Scan for the cell matching the given text and deliver its [x, y] coordinate at center. 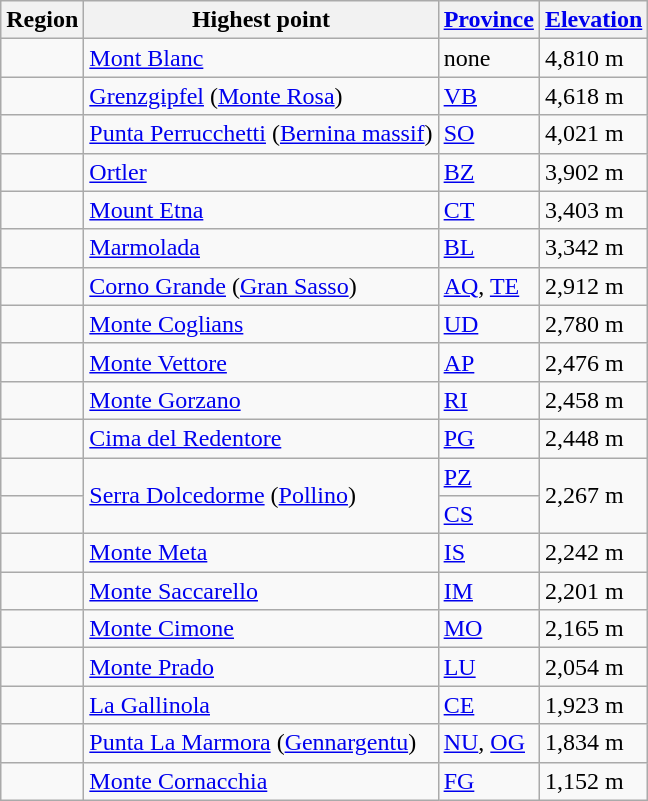
none [488, 58]
2,165 m [593, 629]
2,476 m [593, 362]
2,448 m [593, 438]
VB [488, 96]
Mont Blanc [261, 58]
SO [488, 134]
PG [488, 438]
2,458 m [593, 400]
Monte Gorzano [261, 400]
4,810 m [593, 58]
LU [488, 667]
FG [488, 781]
Ortler [261, 172]
Grenzgipfel (Monte Rosa) [261, 96]
Monte Cimone [261, 629]
MO [488, 629]
2,054 m [593, 667]
AQ, TE [488, 286]
1,834 m [593, 743]
PZ [488, 477]
1,152 m [593, 781]
NU, OG [488, 743]
Mount Etna [261, 210]
1,923 m [593, 705]
2,242 m [593, 553]
3,342 m [593, 248]
Serra Dolcedorme (Pollino) [261, 496]
Corno Grande (Gran Sasso) [261, 286]
Highest point [261, 20]
RI [488, 400]
CE [488, 705]
3,403 m [593, 210]
2,780 m [593, 324]
CT [488, 210]
Monte Cornacchia [261, 781]
Elevation [593, 20]
CS [488, 515]
BL [488, 248]
4,021 m [593, 134]
3,902 m [593, 172]
2,267 m [593, 496]
La Gallinola [261, 705]
IM [488, 591]
Region [42, 20]
Monte Prado [261, 667]
AP [488, 362]
Monte Vettore [261, 362]
Punta La Marmora (Gennargentu) [261, 743]
2,912 m [593, 286]
IS [488, 553]
UD [488, 324]
Monte Saccarello [261, 591]
Marmolada [261, 248]
BZ [488, 172]
Cima del Redentore [261, 438]
2,201 m [593, 591]
Monte Meta [261, 553]
4,618 m [593, 96]
Province [488, 20]
Punta Perrucchetti (Bernina massif) [261, 134]
Monte Coglians [261, 324]
